Locate the cell with the specified text and output its (x, y) center coordinate. 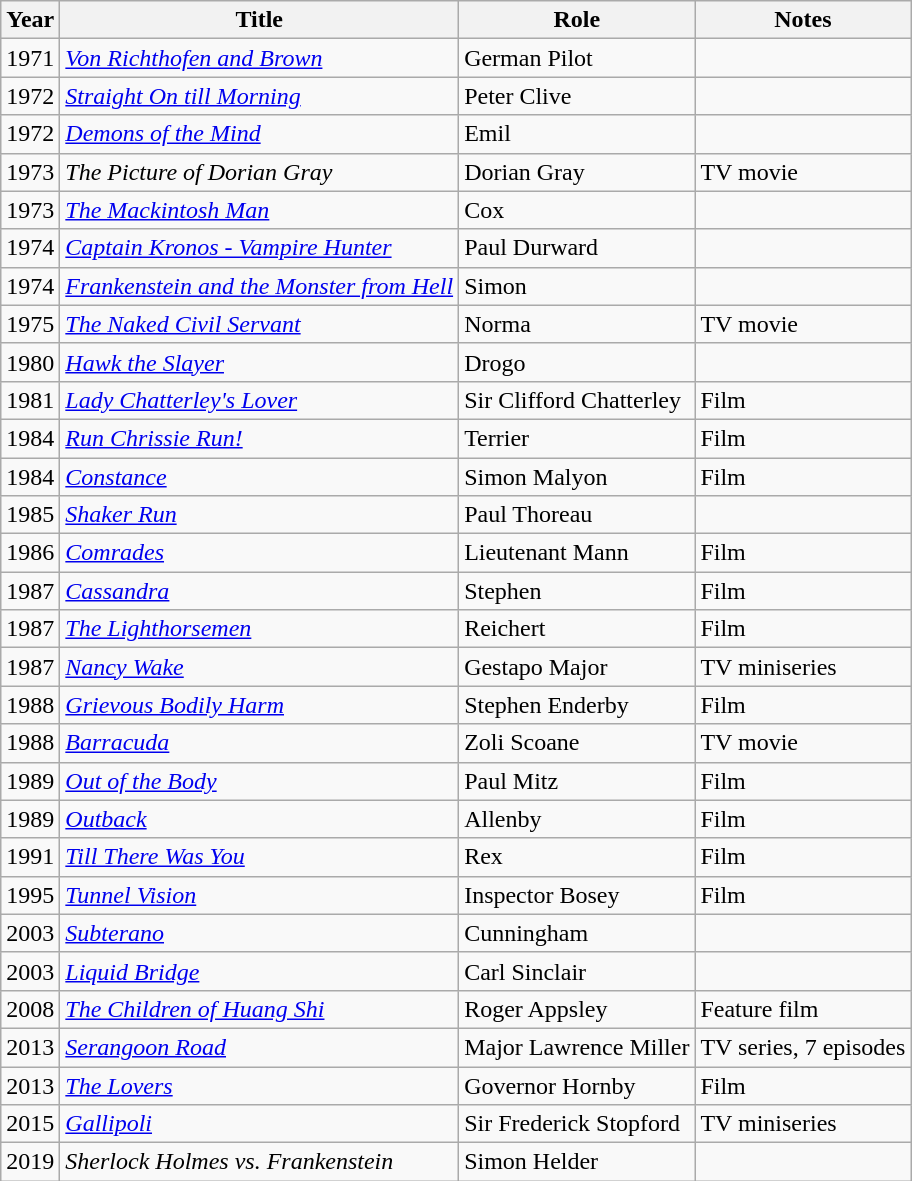
2015 (30, 1124)
Peter Clive (577, 96)
Paul Durward (577, 248)
Run Chrissie Run! (260, 438)
Stephen Enderby (577, 705)
The Lighthorsemen (260, 629)
1981 (30, 400)
The Lovers (260, 1085)
Notes (803, 20)
Outback (260, 819)
Cunningham (577, 933)
Dorian Gray (577, 172)
Reichert (577, 629)
The Mackintosh Man (260, 210)
Sherlock Holmes vs. Frankenstein (260, 1162)
Allenby (577, 819)
Serangoon Road (260, 1047)
Nancy Wake (260, 667)
Out of the Body (260, 781)
Tunnel Vision (260, 895)
Simon Malyon (577, 477)
Simon Helder (577, 1162)
2019 (30, 1162)
The Children of Huang Shi (260, 1009)
Straight On till Morning (260, 96)
Lieutenant Mann (577, 553)
Paul Thoreau (577, 515)
The Naked Civil Servant (260, 324)
1986 (30, 553)
TV series, 7 episodes (803, 1047)
Barracuda (260, 743)
Paul Mitz (577, 781)
1971 (30, 58)
German Pilot (577, 58)
Terrier (577, 438)
Role (577, 20)
Title (260, 20)
Von Richthofen and Brown (260, 58)
1991 (30, 857)
Liquid Bridge (260, 971)
Year (30, 20)
2008 (30, 1009)
Frankenstein and the Monster from Hell (260, 286)
1980 (30, 362)
Carl Sinclair (577, 971)
1985 (30, 515)
Sir Frederick Stopford (577, 1124)
Cox (577, 210)
Captain Kronos - Vampire Hunter (260, 248)
Constance (260, 477)
Rex (577, 857)
Simon (577, 286)
Lady Chatterley's Lover (260, 400)
Norma (577, 324)
Comrades (260, 553)
Gallipoli (260, 1124)
Till There Was You (260, 857)
Sir Clifford Chatterley (577, 400)
Subterano (260, 933)
Emil (577, 134)
Drogo (577, 362)
Feature film (803, 1009)
Demons of the Mind (260, 134)
Stephen (577, 591)
1975 (30, 324)
Cassandra (260, 591)
Shaker Run (260, 515)
Hawk the Slayer (260, 362)
The Picture of Dorian Gray (260, 172)
Grievous Bodily Harm (260, 705)
Gestapo Major (577, 667)
Roger Appsley (577, 1009)
Major Lawrence Miller (577, 1047)
1995 (30, 895)
Governor Hornby (577, 1085)
Inspector Bosey (577, 895)
Zoli Scoane (577, 743)
